Output the (X, Y) coordinate of the center of the cell containing the given text.  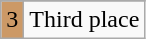
Third place (84, 20)
3 (12, 20)
